Identify which cell holds the provided text, then report its [x, y] central coordinate. 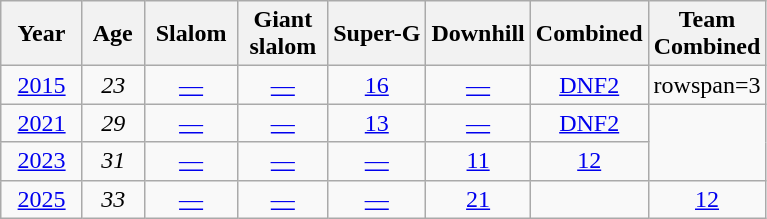
2023 [42, 161]
29 [113, 123]
Slalom [191, 34]
Super-G [377, 34]
31 [113, 161]
2021 [42, 123]
23 [113, 85]
11 [478, 161]
TeamCombined [707, 34]
Age [113, 34]
33 [113, 199]
2025 [42, 199]
16 [377, 85]
Combined [589, 34]
13 [377, 123]
Downhill [478, 34]
2015 [42, 85]
Year [42, 34]
Giant slalom [283, 34]
21 [478, 199]
rowspan=3 [707, 85]
